For the text-containing cell, return its midpoint in (X, Y) coordinate format. 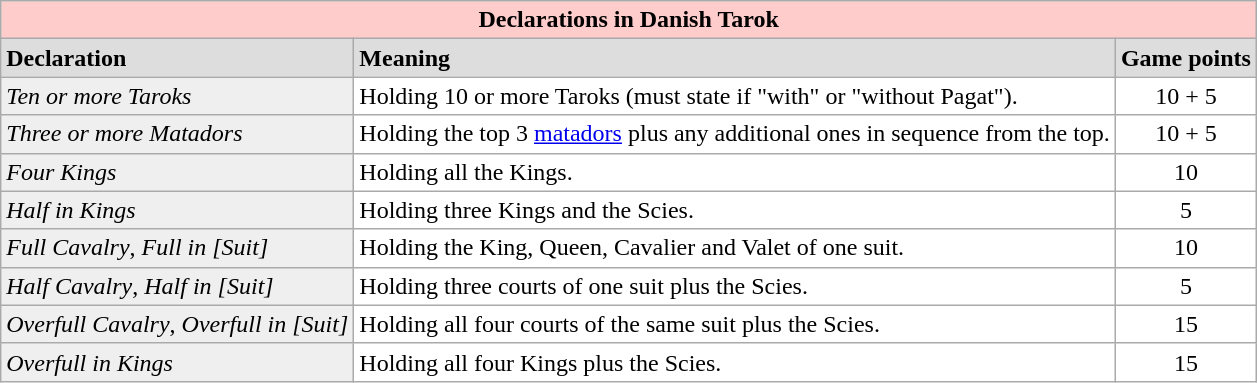
Holding 10 or more Taroks (must state if "with" or "without Pagat"). (735, 96)
Four Kings (178, 172)
Holding all four courts of the same suit plus the Scies. (735, 324)
Meaning (735, 58)
Declarations in Danish Tarok (629, 20)
Three or more Matadors (178, 134)
Holding the King, Queen, Cavalier and Valet of one suit. (735, 248)
Holding all four Kings plus the Scies. (735, 362)
Half Cavalry, Half in [Suit] (178, 286)
Full Cavalry, Full in [Suit] (178, 248)
Ten or more Taroks (178, 96)
Half in Kings (178, 210)
Overfull in Kings (178, 362)
Declaration (178, 58)
Game points (1186, 58)
Overfull Cavalry, Overfull in [Suit] (178, 324)
Holding three courts of one suit plus the Scies. (735, 286)
Holding three Kings and the Scies. (735, 210)
Holding all the Kings. (735, 172)
Holding the top 3 matadors plus any additional ones in sequence from the top. (735, 134)
